Detect which cell encompasses the target text, then output its (x, y) center coordinate. 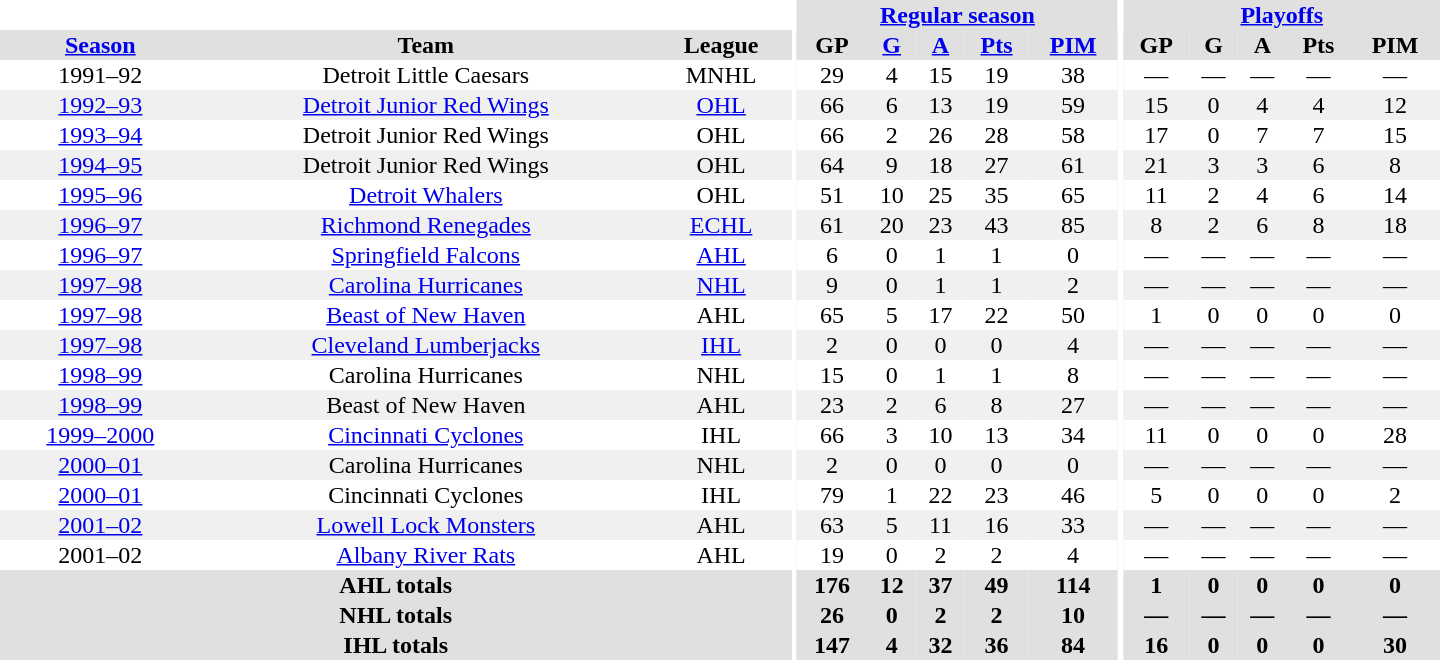
58 (1073, 135)
50 (1073, 315)
21 (1156, 165)
1993–94 (100, 135)
Team (426, 45)
Cleveland Lumberjacks (426, 345)
Springfield Falcons (426, 255)
1994–95 (100, 165)
Detroit Whalers (426, 195)
38 (1073, 75)
1999–2000 (100, 435)
79 (832, 495)
Season (100, 45)
46 (1073, 495)
34 (1073, 435)
NHL totals (396, 615)
84 (1073, 645)
85 (1073, 225)
25 (940, 195)
36 (996, 645)
Richmond Renegades (426, 225)
63 (832, 525)
37 (940, 585)
114 (1073, 585)
1991–92 (100, 75)
AHL totals (396, 585)
Playoffs (1282, 15)
1995–96 (100, 195)
35 (996, 195)
1992–93 (100, 105)
64 (832, 165)
32 (940, 645)
ECHL (721, 225)
Albany River Rats (426, 555)
43 (996, 225)
MNHL (721, 75)
49 (996, 585)
Lowell Lock Monsters (426, 525)
Regular season (958, 15)
33 (1073, 525)
IHL totals (396, 645)
14 (1395, 195)
Detroit Little Caesars (426, 75)
147 (832, 645)
176 (832, 585)
League (721, 45)
20 (892, 225)
29 (832, 75)
51 (832, 195)
30 (1395, 645)
59 (1073, 105)
